For the text-containing cell, return its midpoint in (X, Y) coordinate format. 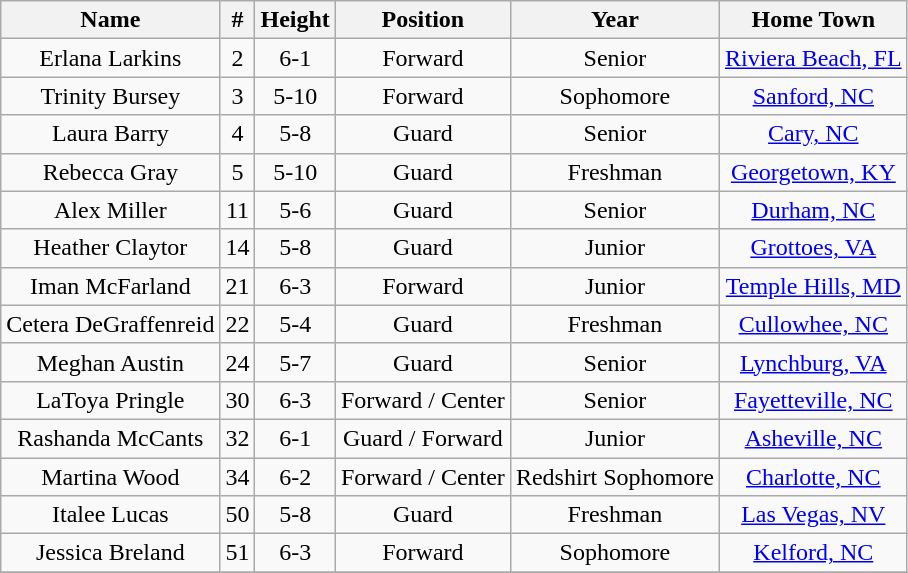
Year (614, 20)
51 (238, 553)
50 (238, 515)
Heather Claytor (110, 248)
Fayetteville, NC (813, 400)
Trinity Bursey (110, 96)
Lynchburg, VA (813, 362)
Charlotte, NC (813, 477)
4 (238, 134)
Jessica Breland (110, 553)
Cary, NC (813, 134)
Home Town (813, 20)
Riviera Beach, FL (813, 58)
Georgetown, KY (813, 172)
24 (238, 362)
Rashanda McCants (110, 438)
Iman McFarland (110, 286)
2 (238, 58)
11 (238, 210)
Erlana Larkins (110, 58)
# (238, 20)
Martina Wood (110, 477)
Laura Barry (110, 134)
Durham, NC (813, 210)
3 (238, 96)
5 (238, 172)
22 (238, 324)
32 (238, 438)
Alex Miller (110, 210)
Position (422, 20)
Name (110, 20)
5-6 (295, 210)
Las Vegas, NV (813, 515)
Cullowhee, NC (813, 324)
Meghan Austin (110, 362)
Height (295, 20)
5-7 (295, 362)
30 (238, 400)
Rebecca Gray (110, 172)
21 (238, 286)
Cetera DeGraffenreid (110, 324)
34 (238, 477)
Kelford, NC (813, 553)
Redshirt Sophomore (614, 477)
14 (238, 248)
Asheville, NC (813, 438)
Sanford, NC (813, 96)
Italee Lucas (110, 515)
Temple Hills, MD (813, 286)
6-2 (295, 477)
5-4 (295, 324)
Guard / Forward (422, 438)
LaToya Pringle (110, 400)
Grottoes, VA (813, 248)
